Identify which cell holds the provided text, then report its (x, y) central coordinate. 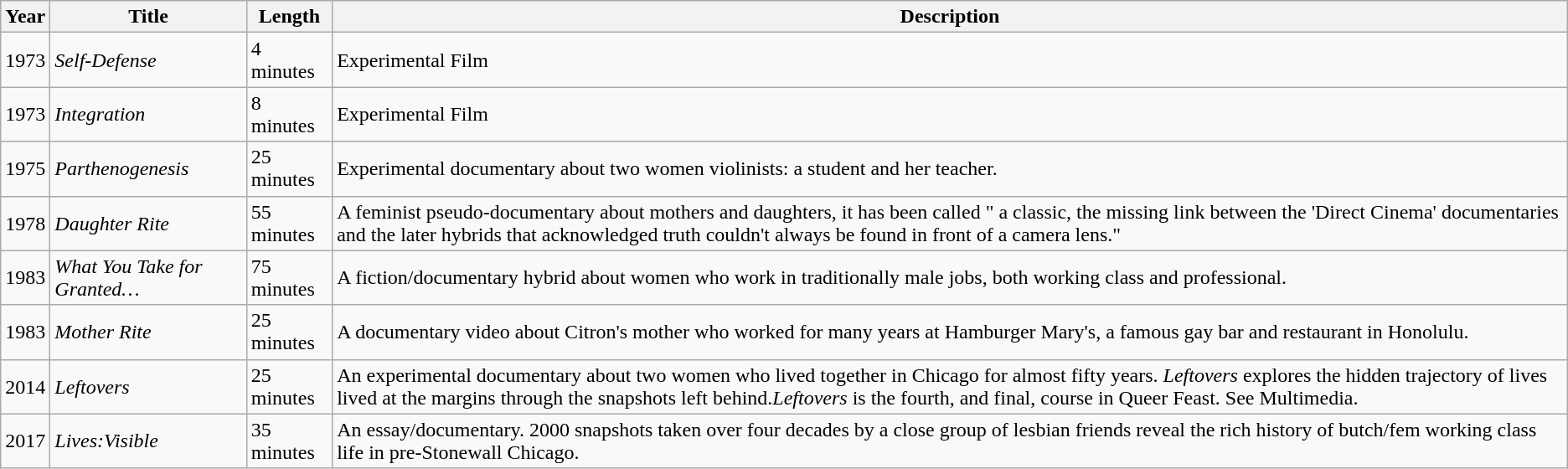
A documentary video about Citron's mother who worked for many years at Hamburger Mary's, a famous gay bar and restaurant in Honolulu. (950, 332)
8 minutes (289, 114)
2017 (25, 441)
Integration (148, 114)
Leftovers (148, 387)
55 minutes (289, 223)
Year (25, 17)
What You Take for Granted… (148, 278)
Daughter Rite (148, 223)
4 minutes (289, 60)
A fiction/documentary hybrid about women who work in traditionally male jobs, both working class and professional. (950, 278)
1975 (25, 169)
2014 (25, 387)
Length (289, 17)
75 minutes (289, 278)
Self-Defense (148, 60)
Mother Rite (148, 332)
Experimental documentary about two women violinists: a student and her teacher. (950, 169)
Lives:Visible (148, 441)
Title (148, 17)
Parthenogenesis (148, 169)
1978 (25, 223)
35 minutes (289, 441)
Description (950, 17)
